Detect which cell encompasses the target text, then output its (X, Y) center coordinate. 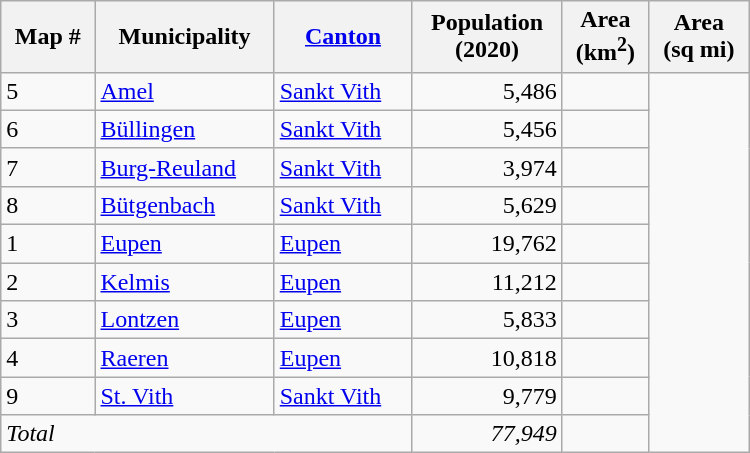
5 (48, 91)
5,456 (488, 129)
1 (48, 244)
Lontzen (184, 320)
Canton (343, 37)
19,762 (488, 244)
Kelmis (184, 282)
Municipality (184, 37)
7 (48, 167)
Area(sq mi) (698, 37)
5,486 (488, 91)
Amel (184, 91)
6 (48, 129)
3,974 (488, 167)
2 (48, 282)
Area(km2) (605, 37)
9,779 (488, 396)
Büllingen (184, 129)
Raeren (184, 358)
10,818 (488, 358)
4 (48, 358)
5,833 (488, 320)
Burg-Reuland (184, 167)
Population(2020) (488, 37)
Map # (48, 37)
77,949 (488, 434)
Bütgenbach (184, 205)
9 (48, 396)
11,212 (488, 282)
5,629 (488, 205)
Total (206, 434)
3 (48, 320)
8 (48, 205)
St. Vith (184, 396)
